Search for the cell housing the specified text and yield its [x, y] center coordinate. 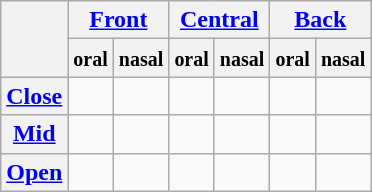
Mid [34, 134]
Central [220, 20]
Back [320, 20]
Front [118, 20]
Close [34, 96]
Open [34, 172]
